From the cell containing the given text, extract its center point as [X, Y] coordinate. 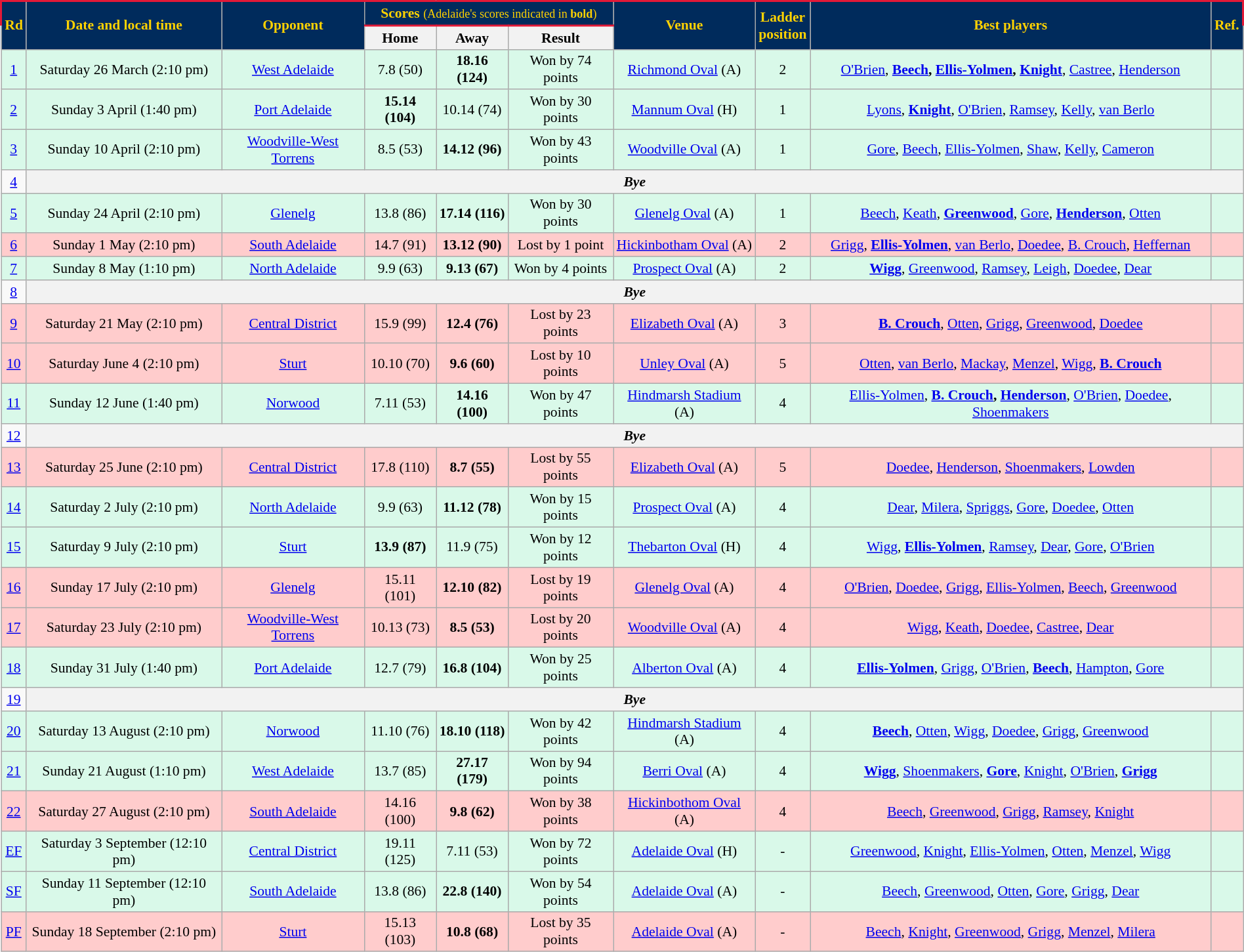
Home [400, 37]
10.10 (70) [400, 363]
Beech, Knight, Greenwood, Grigg, Menzel, Milera [1010, 932]
Dear, Milera, Spriggs, Gore, Doedee, Otten [1010, 508]
17 [14, 627]
Lost by 23 points [560, 323]
18 [14, 668]
10 [14, 363]
Venue [685, 26]
O'Brien, Doedee, Grigg, Ellis-Yolmen, Beech, Greenwood [1010, 588]
O'Brien, Beech, Ellis-Yolmen, Knight, Castree, Henderson [1010, 70]
10.13 (73) [400, 627]
Sunday 10 April (2:10 pm) [124, 150]
19 [14, 699]
18.10 (118) [472, 731]
Sunday 31 July (1:40 pm) [124, 668]
Ladderposition [782, 26]
Result [560, 37]
Adelaide Oval (H) [685, 852]
Thebarton Oval (H) [685, 547]
Rd [14, 26]
B. Crouch, Otten, Grigg, Greenwood, Doedee [1010, 323]
Lost by 55 points [560, 467]
Wigg, Shoenmakers, Gore, Knight, O'Brien, Grigg [1010, 772]
9.8 (62) [472, 811]
Wigg, Greenwood, Ramsey, Leigh, Doedee, Dear [1010, 268]
7 [14, 268]
Date and local time [124, 26]
11 [14, 404]
12 [14, 436]
Hickinbotham Oval (A) [685, 245]
Greenwood, Knight, Ellis-Yolmen, Otten, Menzel, Wigg [1010, 852]
Ellis-Yolmen, Grigg, O'Brien, Beech, Hampton, Gore [1010, 668]
Beech, Greenwood, Otten, Gore, Grigg, Dear [1010, 891]
Saturday 23 July (2:10 pm) [124, 627]
Won by 25 points [560, 668]
Won by 43 points [560, 150]
9 [14, 323]
14.7 (91) [400, 245]
Saturday 2 July (2:10 pm) [124, 508]
13.9 (87) [400, 547]
7.8 (50) [400, 70]
13 [14, 467]
Won by 12 points [560, 547]
Sunday 8 May (1:10 pm) [124, 268]
Sunday 24 April (2:10 pm) [124, 213]
22 [14, 811]
19.11 (125) [400, 852]
21 [14, 772]
27.17 (179) [472, 772]
Won by 15 points [560, 508]
6 [14, 245]
Lost by 35 points [560, 932]
Ellis-Yolmen, B. Crouch, Henderson, O'Brien, Doedee, Shoenmakers [1010, 404]
Sunday 1 May (2:10 pm) [124, 245]
Unley Oval (A) [685, 363]
Wigg, Ellis-Yolmen, Ramsey, Dear, Gore, O'Brien [1010, 547]
14.12 (96) [472, 150]
11.9 (75) [472, 547]
8.7 (55) [472, 467]
13.7 (85) [400, 772]
Beech, Greenwood, Grigg, Ramsey, Knight [1010, 811]
Sunday 21 August (1:10 pm) [124, 772]
Saturday June 4 (2:10 pm) [124, 363]
11.10 (76) [400, 731]
Grigg, Ellis-Yolmen, van Berlo, Doedee, B. Crouch, Heffernan [1010, 245]
Sunday 3 April (1:40 pm) [124, 110]
Away [472, 37]
Sunday 17 July (2:10 pm) [124, 588]
Lost by 1 point [560, 245]
Beech, Otten, Wigg, Doedee, Grigg, Greenwood [1010, 731]
15 [14, 547]
15.14 (104) [400, 110]
Alberton Oval (A) [685, 668]
8 [14, 292]
Beech, Keath, Greenwood, Gore, Henderson, Otten [1010, 213]
Ref. [1227, 26]
Won by 47 points [560, 404]
Sunday 12 June (1:40 pm) [124, 404]
Saturday 3 September (12:10 pm) [124, 852]
12.4 (76) [472, 323]
15.13 (103) [400, 932]
Lost by 20 points [560, 627]
17.14 (116) [472, 213]
11.12 (78) [472, 508]
Won by 42 points [560, 731]
Sunday 18 September (2:10 pm) [124, 932]
Opponent [293, 26]
EF [14, 852]
12.7 (79) [400, 668]
16.8 (104) [472, 668]
PF [14, 932]
Hickinbothom Oval (A) [685, 811]
10.14 (74) [472, 110]
Lyons, Knight, O'Brien, Ramsey, Kelly, van Berlo [1010, 110]
10.8 (68) [472, 932]
20 [14, 731]
Saturday 25 June (2:10 pm) [124, 467]
13.12 (90) [472, 245]
15.11 (101) [400, 588]
12.10 (82) [472, 588]
Saturday 27 August (2:10 pm) [124, 811]
Won by 4 points [560, 268]
Lost by 19 points [560, 588]
Scores (Adelaide's scores indicated in bold) [489, 13]
14 [14, 508]
Saturday 21 May (2:10 pm) [124, 323]
Saturday 26 March (2:10 pm) [124, 70]
Berri Oval (A) [685, 772]
22.8 (140) [472, 891]
Gore, Beech, Ellis-Yolmen, Shaw, Kelly, Cameron [1010, 150]
Won by 38 points [560, 811]
18.16 (124) [472, 70]
9.6 (60) [472, 363]
Otten, van Berlo, Mackay, Menzel, Wigg, B. Crouch [1010, 363]
9.13 (67) [472, 268]
17.8 (110) [400, 467]
Doedee, Henderson, Shoenmakers, Lowden [1010, 467]
Won by 74 points [560, 70]
15.9 (99) [400, 323]
Saturday 13 August (2:10 pm) [124, 731]
Saturday 9 July (2:10 pm) [124, 547]
Mannum Oval (H) [685, 110]
Won by 54 points [560, 891]
Lost by 10 points [560, 363]
Won by 72 points [560, 852]
Wigg, Keath, Doedee, Castree, Dear [1010, 627]
Best players [1010, 26]
SF [14, 891]
16 [14, 588]
Sunday 11 September (12:10 pm) [124, 891]
Won by 94 points [560, 772]
Richmond Oval (A) [685, 70]
